For the text-containing cell, return its midpoint in [x, y] coordinate format. 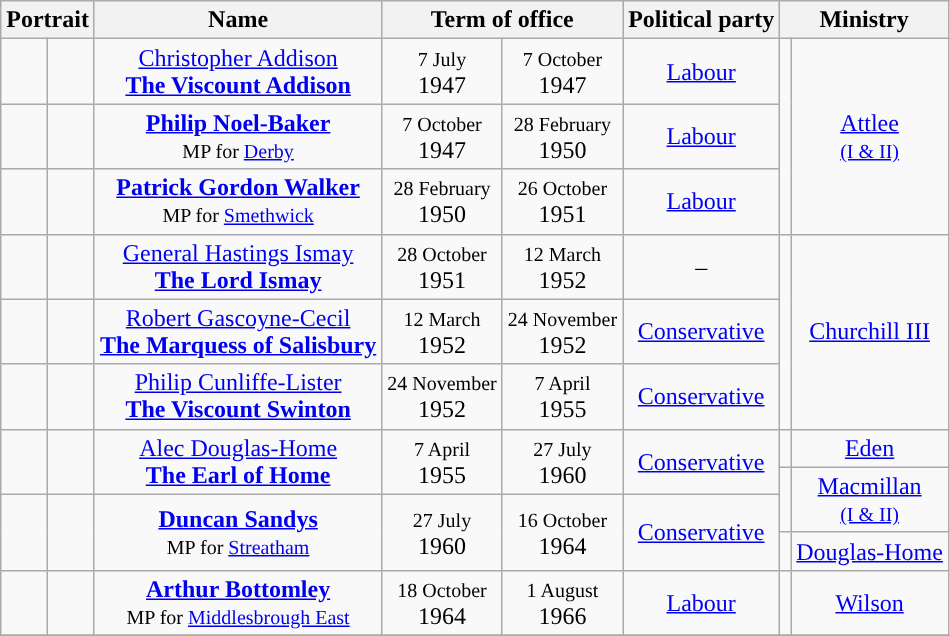
Robert Gascoyne-CecilThe Marquess of Salisbury [238, 332]
Arthur BottomleyMP for Middlesbrough East [238, 602]
Philip Noel-BakerMP for Derby [238, 136]
Political party [702, 20]
1 August1966 [562, 602]
Duncan SandysMP for Streatham [238, 532]
18 October1964 [442, 602]
Churchill III [870, 332]
Wilson [870, 602]
Philip Cunliffe-ListerThe Viscount Swinton [238, 396]
Eden [870, 448]
Ministry [864, 20]
Douglas-Home [870, 551]
7 July1947 [442, 72]
Patrick Gordon WalkerMP for Smethwick [238, 202]
Name [238, 20]
Alec Douglas-HomeThe Earl of Home [238, 462]
General Hastings IsmayThe Lord Ismay [238, 266]
26 October1951 [562, 202]
16 October1964 [562, 532]
– [702, 266]
Portrait [48, 20]
28 October1951 [442, 266]
Term of office [502, 20]
Macmillan(I & II) [870, 500]
Attlee(I & II) [870, 136]
Christopher AddisonThe Viscount Addison [238, 72]
